Determine the [x, y] coordinate at the center of the cell enclosing the given text.  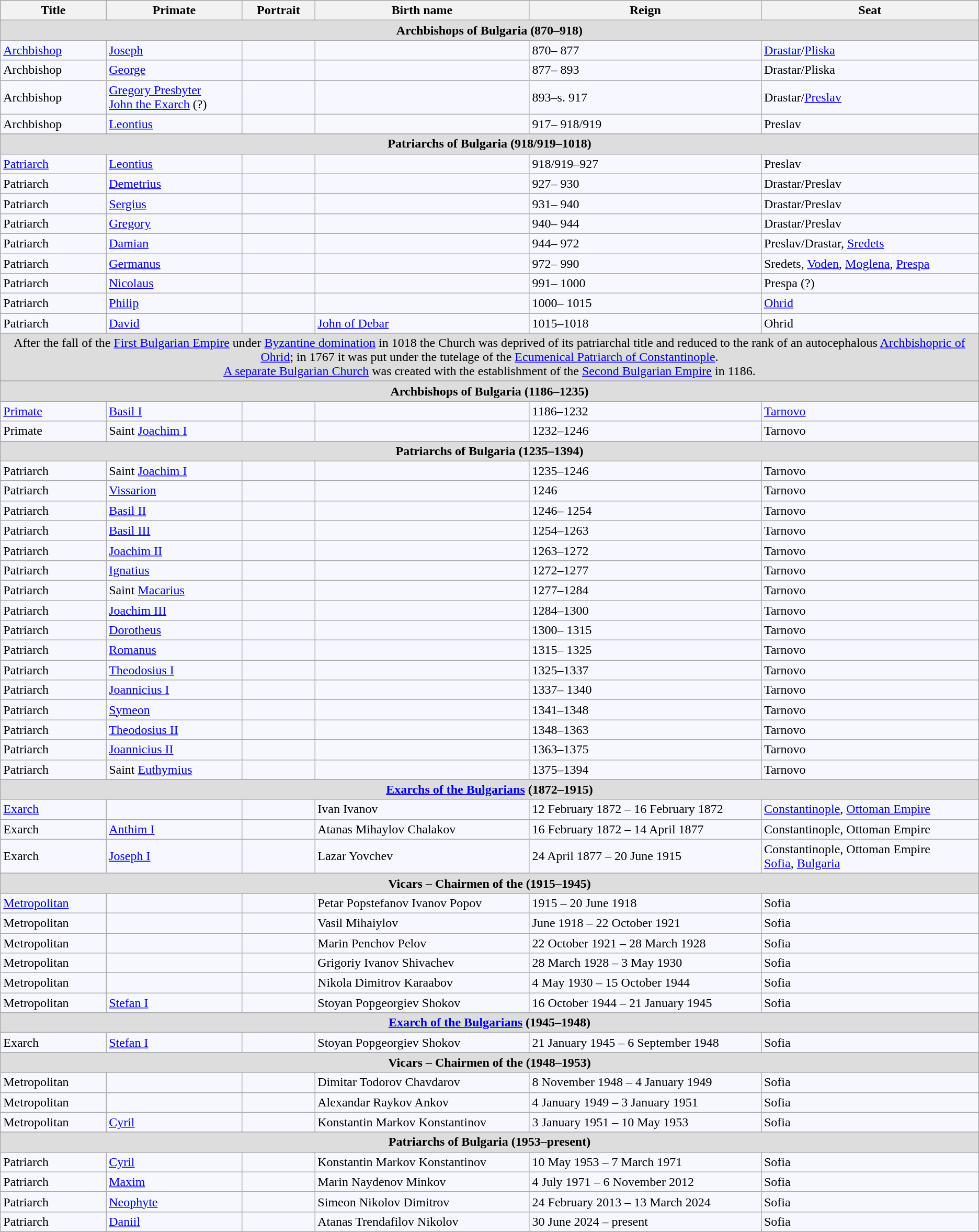
Simeon Nikolov Dimitrov [422, 1202]
4 May 1930 – 15 October 1944 [645, 983]
1300– 1315 [645, 630]
21 January 1945 – 6 September 1948 [645, 1043]
870– 877 [645, 50]
Seat [870, 10]
931– 940 [645, 204]
24 April 1877 – 20 June 1915 [645, 856]
Patriarchs of Bulgaria (918/919–1018) [489, 144]
Portrait [278, 10]
4 January 1949 – 3 January 1951 [645, 1102]
Marin Naydenov Minkov [422, 1182]
Birth name [422, 10]
Basil III [174, 530]
Joannicius I [174, 690]
David [174, 323]
1263–1272 [645, 550]
Exarch of the Bulgarians (1945–1948) [489, 1023]
Joseph I [174, 856]
Nicolaus [174, 284]
991– 1000 [645, 284]
Marin Penchov Pelov [422, 943]
Dimitar Todorov Chavdarov [422, 1082]
1341–1348 [645, 710]
1375–1394 [645, 770]
Neophyte [174, 1202]
Sergius [174, 204]
Atanas Trendafilov Nikolov [422, 1222]
Demetrius [174, 184]
Grigoriy Ivanov Shivachev [422, 963]
1015–1018 [645, 323]
Alexandar Raykov Ankov [422, 1102]
Symeon [174, 710]
1186–1232 [645, 411]
917– 918/919 [645, 124]
Joannicius II [174, 750]
Title [53, 10]
George [174, 70]
1325–1337 [645, 670]
Saint Macarius [174, 590]
1348–1363 [645, 730]
3 January 1951 – 10 May 1953 [645, 1122]
Philip [174, 303]
8 November 1948 – 4 January 1949 [645, 1082]
Constantinople, Ottoman EmpireSofia, Bulgaria [870, 856]
1277–1284 [645, 590]
1272–1277 [645, 570]
Exarchs of the Bulgarians (1872–1915) [489, 789]
Patriarchs of Bulgaria (1235–1394) [489, 451]
Archbishops of Bulgaria (870–918) [489, 30]
Ignatius [174, 570]
Gregory [174, 223]
Nikola Dimitrov Karaabov [422, 983]
1915 – 20 June 1918 [645, 903]
1363–1375 [645, 750]
Vasil Mihaiylov [422, 923]
1000– 1015 [645, 303]
1284–1300 [645, 611]
877– 893 [645, 70]
1337– 1340 [645, 690]
Petar Popstefanov Ivanov Popov [422, 903]
Germanus [174, 263]
893–s. 917 [645, 97]
16 February 1872 – 14 April 1877 [645, 829]
944– 972 [645, 243]
Ivan Ivanov [422, 809]
Daniil [174, 1222]
Joseph [174, 50]
940– 944 [645, 223]
10 May 1953 – 7 March 1971 [645, 1162]
Vicars – Chairmen of the (1915–1945) [489, 883]
Preslav/Drastar, Sredets [870, 243]
Theodosius II [174, 730]
1232–1246 [645, 431]
Joachim III [174, 611]
972– 990 [645, 263]
Basil I [174, 411]
Reign [645, 10]
4 July 1971 – 6 November 2012 [645, 1182]
Dorotheus [174, 630]
12 February 1872 – 16 February 1872 [645, 809]
Basil II [174, 511]
16 October 1944 – 21 January 1945 [645, 1003]
Vissarion [174, 491]
Theodosius I [174, 670]
22 October 1921 – 28 March 1928 [645, 943]
Anthim I [174, 829]
John of Debar [422, 323]
June 1918 – 22 October 1921 [645, 923]
Sredets, Voden, Moglena, Prespa [870, 263]
1235–1246 [645, 471]
927– 930 [645, 184]
Prespa (?) [870, 284]
Romanus [174, 650]
Maxim [174, 1182]
30 June 2024 – present [645, 1222]
28 March 1928 – 3 May 1930 [645, 963]
Joachim II [174, 550]
1246– 1254 [645, 511]
24 February 2013 – 13 March 2024 [645, 1202]
Archbishops of Bulgaria (1186–1235) [489, 391]
Damian [174, 243]
1254–1263 [645, 530]
1315– 1325 [645, 650]
Atanas Mihaylov Chalakov [422, 829]
918/919–927 [645, 164]
Patriarchs of Bulgaria (1953–present) [489, 1142]
Gregory PresbyterJohn the Exarch (?) [174, 97]
Saint Euthymius [174, 770]
Vicars – Chairmen of the (1948–1953) [489, 1063]
1246 [645, 491]
Lazar Yovchev [422, 856]
